From the cell containing the given text, extract its center point as (X, Y) coordinate. 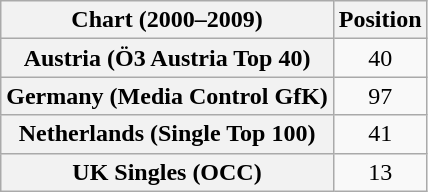
Austria (Ö3 Austria Top 40) (168, 58)
Germany (Media Control GfK) (168, 96)
Chart (2000–2009) (168, 20)
Position (380, 20)
41 (380, 134)
40 (380, 58)
UK Singles (OCC) (168, 172)
13 (380, 172)
97 (380, 96)
Netherlands (Single Top 100) (168, 134)
